Output the (X, Y) coordinate of the center of the cell containing the given text.  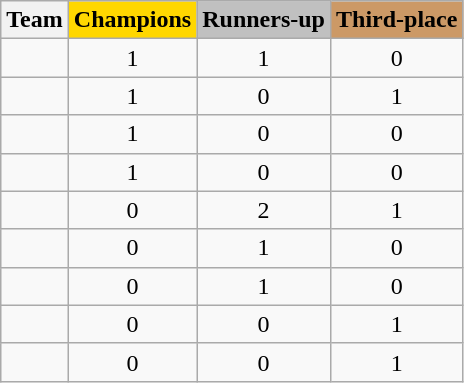
Runners-up (264, 20)
Champions (132, 20)
2 (264, 210)
Third-place (396, 20)
Team (35, 20)
